Find where the given text appears and provide that cell's center as [x, y] coordinate. 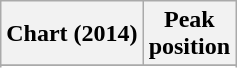
Peakposition [189, 34]
Chart (2014) [72, 34]
